Search for the cell housing the specified text and yield its [x, y] center coordinate. 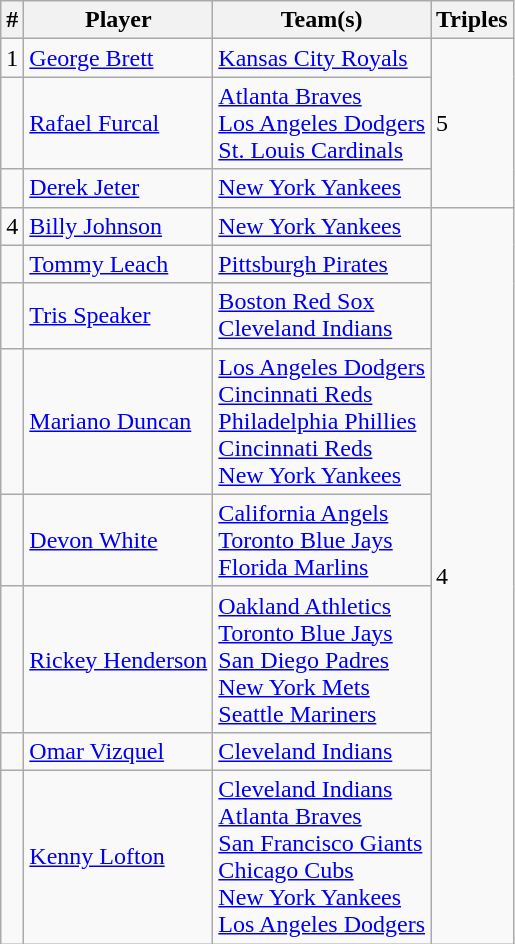
Cleveland Indians [322, 751]
# [12, 20]
Billy Johnson [118, 226]
Devon White [118, 540]
Triples [472, 20]
California AngelsToronto Blue JaysFlorida Marlins [322, 540]
Cleveland IndiansAtlanta BravesSan Francisco GiantsChicago CubsNew York YankeesLos Angeles Dodgers [322, 856]
Atlanta BravesLos Angeles DodgersSt. Louis Cardinals [322, 123]
Los Angeles DodgersCincinnati RedsPhiladelphia PhilliesCincinnati RedsNew York Yankees [322, 421]
1 [12, 58]
Oakland AthleticsToronto Blue JaysSan Diego PadresNew York MetsSeattle Mariners [322, 659]
Boston Red SoxCleveland Indians [322, 316]
Rafael Furcal [118, 123]
George Brett [118, 58]
Team(s) [322, 20]
Tris Speaker [118, 316]
Kenny Lofton [118, 856]
Kansas City Royals [322, 58]
Tommy Leach [118, 264]
Omar Vizquel [118, 751]
Derek Jeter [118, 188]
5 [472, 123]
Mariano Duncan [118, 421]
Pittsburgh Pirates [322, 264]
Rickey Henderson [118, 659]
Player [118, 20]
